Provide the [x, y] coordinate of the cell's center where the given text is located.  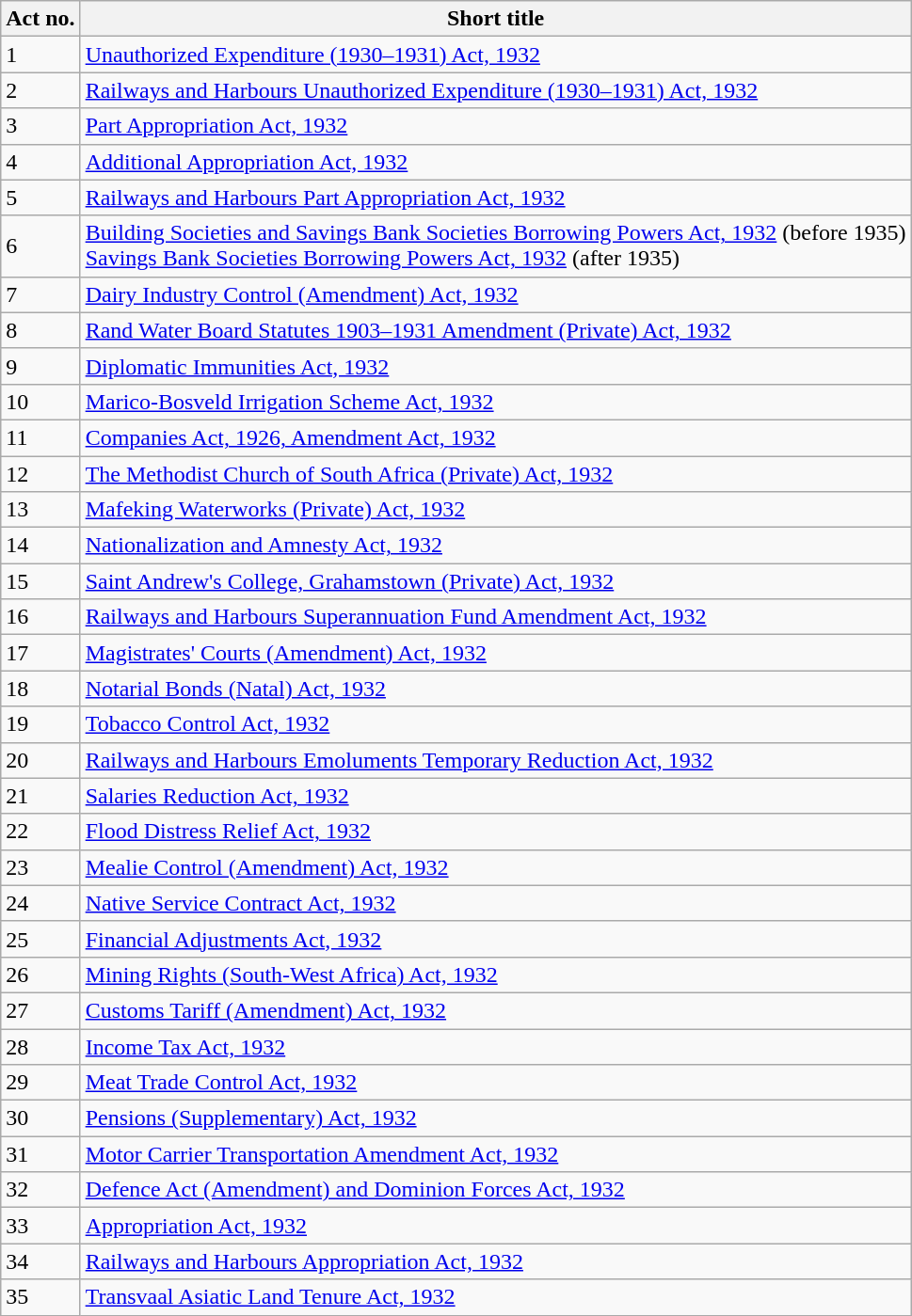
31 [40, 1154]
15 [40, 581]
5 [40, 198]
32 [40, 1190]
The Methodist Church of South Africa (Private) Act, 1932 [495, 473]
Short title [495, 19]
25 [40, 939]
Act no. [40, 19]
Railways and Harbours Unauthorized Expenditure (1930–1931) Act, 1932 [495, 90]
Additional Appropriation Act, 1932 [495, 162]
Appropriation Act, 1932 [495, 1226]
11 [40, 437]
Financial Adjustments Act, 1932 [495, 939]
Diplomatic Immunities Act, 1932 [495, 366]
12 [40, 473]
3 [40, 126]
8 [40, 330]
10 [40, 402]
Mafeking Waterworks (Private) Act, 1932 [495, 510]
Building Societies and Savings Bank Societies Borrowing Powers Act, 1932 (before 1935) Savings Bank Societies Borrowing Powers Act, 1932 (after 1935) [495, 246]
13 [40, 510]
Defence Act (Amendment) and Dominion Forces Act, 1932 [495, 1190]
Pensions (Supplementary) Act, 1932 [495, 1118]
Meat Trade Control Act, 1932 [495, 1083]
Customs Tariff (Amendment) Act, 1932 [495, 1010]
Railways and Harbours Part Appropriation Act, 1932 [495, 198]
28 [40, 1047]
19 [40, 724]
17 [40, 653]
26 [40, 975]
Marico-Bosveld Irrigation Scheme Act, 1932 [495, 402]
Notarial Bonds (Natal) Act, 1932 [495, 689]
Unauthorized Expenditure (1930–1931) Act, 1932 [495, 55]
35 [40, 1297]
Mealie Control (Amendment) Act, 1932 [495, 867]
Income Tax Act, 1932 [495, 1047]
Mining Rights (South-West Africa) Act, 1932 [495, 975]
Rand Water Board Statutes 1903–1931 Amendment (Private) Act, 1932 [495, 330]
30 [40, 1118]
Part Appropriation Act, 1932 [495, 126]
Dairy Industry Control (Amendment) Act, 1932 [495, 294]
14 [40, 546]
Transvaal Asiatic Land Tenure Act, 1932 [495, 1297]
29 [40, 1083]
6 [40, 246]
Salaries Reduction Act, 1932 [495, 796]
Motor Carrier Transportation Amendment Act, 1932 [495, 1154]
27 [40, 1010]
21 [40, 796]
34 [40, 1261]
Railways and Harbours Emoluments Temporary Reduction Act, 1932 [495, 760]
Companies Act, 1926, Amendment Act, 1932 [495, 437]
23 [40, 867]
Magistrates' Courts (Amendment) Act, 1932 [495, 653]
Saint Andrew's College, Grahamstown (Private) Act, 1932 [495, 581]
24 [40, 903]
Railways and Harbours Superannuation Fund Amendment Act, 1932 [495, 617]
1 [40, 55]
22 [40, 832]
4 [40, 162]
Tobacco Control Act, 1932 [495, 724]
2 [40, 90]
16 [40, 617]
33 [40, 1226]
Nationalization and Amnesty Act, 1932 [495, 546]
Native Service Contract Act, 1932 [495, 903]
7 [40, 294]
20 [40, 760]
Flood Distress Relief Act, 1932 [495, 832]
18 [40, 689]
9 [40, 366]
Railways and Harbours Appropriation Act, 1932 [495, 1261]
